Pinpoint the cell where the given text exists, returning its (X, Y) midpoint coordinate. 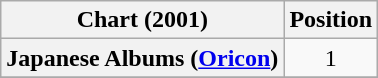
1 (331, 58)
Position (331, 20)
Japanese Albums (Oricon) (142, 58)
Chart (2001) (142, 20)
